Identify which cell holds the provided text, then report its (x, y) central coordinate. 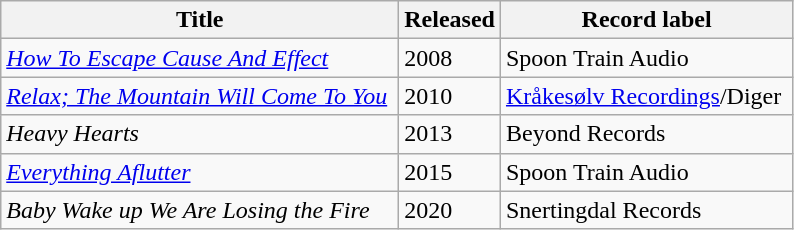
Beyond Records (646, 134)
Relax; The Mountain Will Come To You (200, 96)
Baby Wake up We Are Losing the Fire (200, 210)
2020 (450, 210)
Record label (646, 20)
2008 (450, 58)
Heavy Hearts (200, 134)
Released (450, 20)
Everything Aflutter (200, 172)
2015 (450, 172)
2010 (450, 96)
Title (200, 20)
Snertingdal Records (646, 210)
2013 (450, 134)
How To Escape Cause And Effect (200, 58)
Kråkesølv Recordings/Diger (646, 96)
